Identify which cell holds the provided text, then report its (X, Y) central coordinate. 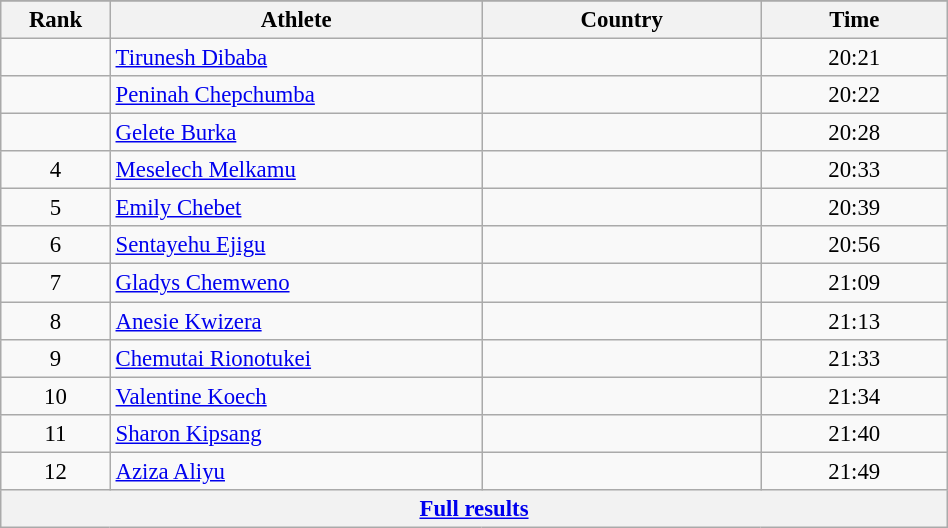
Peninah Chepchumba (296, 95)
20:39 (854, 208)
9 (56, 358)
Chemutai Rionotukei (296, 358)
21:40 (854, 433)
10 (56, 396)
Meselech Melkamu (296, 170)
11 (56, 433)
4 (56, 170)
Tirunesh Dibaba (296, 58)
20:22 (854, 95)
Rank (56, 20)
20:21 (854, 58)
21:49 (854, 471)
12 (56, 471)
Time (854, 20)
Anesie Kwizera (296, 321)
21:34 (854, 396)
6 (56, 245)
Athlete (296, 20)
Country (622, 20)
8 (56, 321)
7 (56, 283)
Valentine Koech (296, 396)
Gelete Burka (296, 133)
21:09 (854, 283)
20:28 (854, 133)
21:13 (854, 321)
5 (56, 208)
Emily Chebet (296, 208)
Sharon Kipsang (296, 433)
Full results (474, 509)
21:33 (854, 358)
20:33 (854, 170)
Sentayehu Ejigu (296, 245)
20:56 (854, 245)
Aziza Aliyu (296, 471)
Gladys Chemweno (296, 283)
